Provide the [X, Y] coordinate of the cell's center where the given text is located.  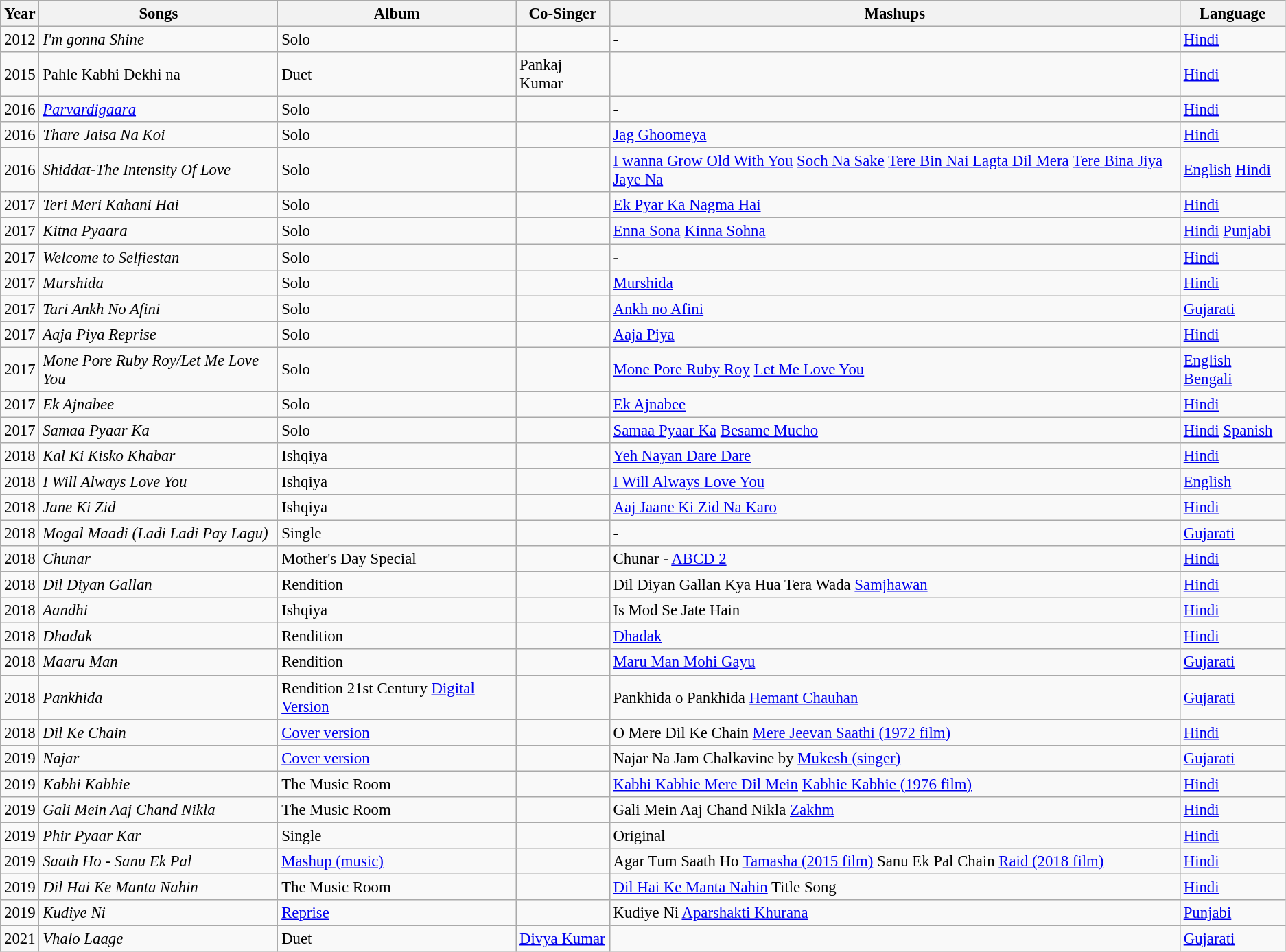
Kabhi Kabhie Mere Dil Mein Kabhie Kabhie (1976 film) [895, 784]
Mone Pore Ruby Roy/Let Me Love You [159, 369]
Kabhi Kabhie [159, 784]
Aandhi [159, 610]
Punjabi [1232, 913]
Pahle Kabhi Dekhi na [159, 74]
O Mere Dil Ke Chain Mere Jeevan Saathi (1972 film) [895, 733]
Aaj Jaane Ki Zid Na Karo [895, 508]
2012 [20, 40]
Aaja Piya Reprise [159, 334]
Language [1232, 14]
Original [895, 835]
Rendition 21st Century Digital Version [397, 697]
English Bengali [1232, 369]
Agar Tum Saath Ho Tamasha (2015 film) Sanu Ek Pal Chain Raid (2018 film) [895, 861]
Aaja Piya [895, 334]
Mashups [895, 14]
Jane Ki Zid [159, 508]
Jag Ghoomeya [895, 135]
English Hindi [1232, 170]
Samaa Pyaar Ka Besame Mucho [895, 430]
Phir Pyaar Kar [159, 835]
Year [20, 14]
Is Mod Se Jate Hain [895, 610]
Chunar [159, 559]
Dil Ke Chain [159, 733]
Kudiye Ni Aparshakti Khurana [895, 913]
Welcome to Selfiestan [159, 257]
Pankhida [159, 697]
Najar [159, 758]
Dil Hai Ke Manta Nahin [159, 887]
English [1232, 481]
Mother's Day Special [397, 559]
I'm gonna Shine [159, 40]
Najar Na Jam Chalkavine by Mukesh (singer) [895, 758]
Ek Pyar Ka Nagma Hai [895, 205]
Parvardigaara [159, 110]
Maru Man Mohi Gayu [895, 663]
Dil Hai Ke Manta Nahin Title Song [895, 887]
Co-Singer [563, 14]
2015 [20, 74]
Divya Kumar [563, 939]
Vhalo Laage [159, 939]
Samaa Pyaar Ka [159, 430]
Mone Pore Ruby Roy Let Me Love You [895, 369]
Album [397, 14]
Thare Jaisa Na Koi [159, 135]
Tari Ankh No Afini [159, 309]
Kudiye Ni [159, 913]
Maaru Man [159, 663]
Kal Ki Kisko Khabar [159, 456]
Kitna Pyaara [159, 231]
I wanna Grow Old With You Soch Na Sake Tere Bin Nai Lagta Dil Mera Tere Bina Jiya Jaye Na [895, 170]
Dil Diyan Gallan Kya Hua Tera Wada Samjhawan [895, 585]
Enna Sona Kinna Sohna [895, 231]
Dil Diyan Gallan [159, 585]
Chunar - ABCD 2 [895, 559]
Reprise [397, 913]
Hindi Spanish [1232, 430]
Shiddat-The Intensity Of Love [159, 170]
2021 [20, 939]
Gali Mein Aaj Chand Nikla Zakhm [895, 810]
Songs [159, 14]
Teri Meri Kahani Hai [159, 205]
Pankaj Kumar [563, 74]
Yeh Nayan Dare Dare [895, 456]
Saath Ho - Sanu Ek Pal [159, 861]
Mogal Maadi (Ladi Ladi Pay Lagu) [159, 534]
Hindi Punjabi [1232, 231]
Gali Mein Aaj Chand Nikla [159, 810]
Ankh no Afini [895, 309]
Mashup (music) [397, 861]
Pankhida o Pankhida Hemant Chauhan [895, 697]
